Search for the cell housing the specified text and yield its (X, Y) center coordinate. 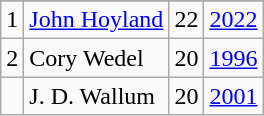
1 (12, 20)
John Hoyland (96, 20)
J. D. Wallum (96, 96)
2001 (234, 96)
2022 (234, 20)
2 (12, 58)
Cory Wedel (96, 58)
22 (186, 20)
1996 (234, 58)
